Provide the (X, Y) coordinate of the cell's center where the given text is located.  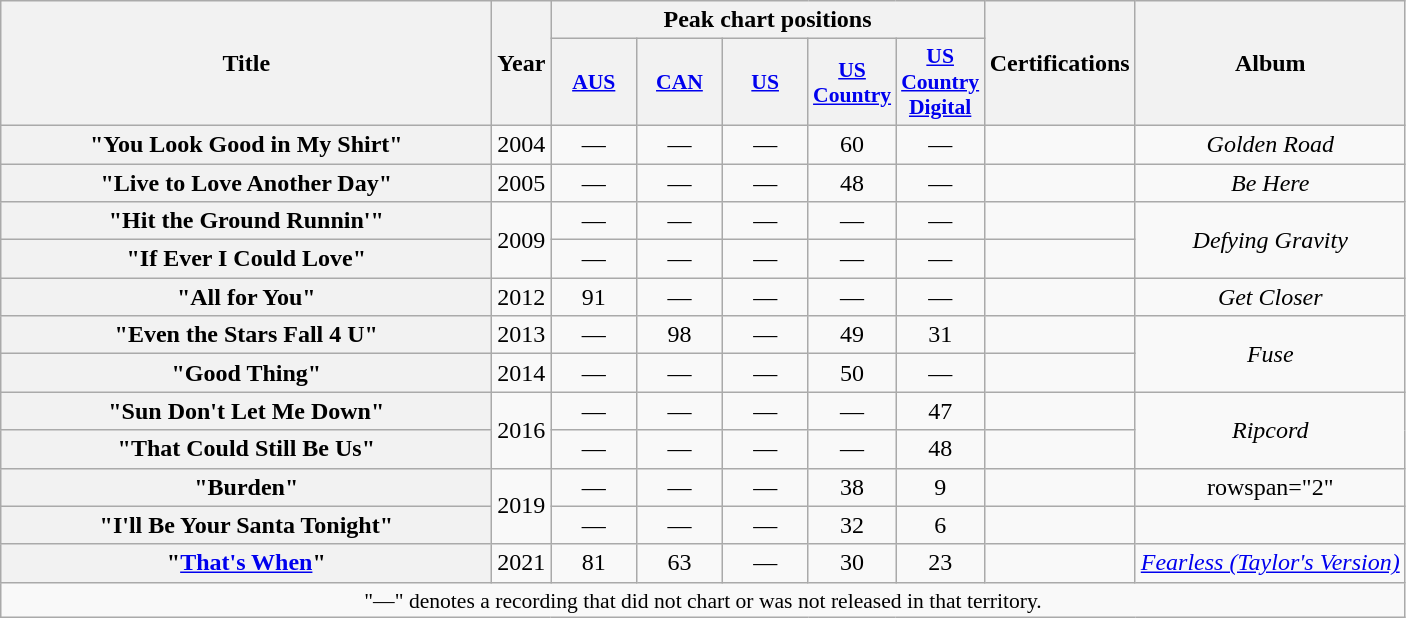
Year (522, 64)
98 (680, 335)
38 (852, 487)
"Hit the Ground Runnin'" (246, 221)
60 (852, 144)
2005 (522, 183)
"Burden" (246, 487)
91 (594, 297)
81 (594, 563)
2009 (522, 240)
"That's When" (246, 563)
32 (852, 525)
CAN (680, 82)
"I'll Be Your Santa Tonight" (246, 525)
US (765, 82)
2016 (522, 430)
"Good Thing" (246, 373)
2013 (522, 335)
Peak chart positions (768, 20)
23 (940, 563)
"You Look Good in My Shirt" (246, 144)
2019 (522, 506)
2004 (522, 144)
"Even the Stars Fall 4 U" (246, 335)
"—" denotes a recording that did not chart or was not released in that territory. (703, 600)
47 (940, 411)
Title (246, 64)
Certifications (1060, 64)
49 (852, 335)
Golden Road (1270, 144)
Fearless (Taylor's Version) (1270, 563)
Ripcord (1270, 430)
31 (940, 335)
2012 (522, 297)
Fuse (1270, 354)
Be Here (1270, 183)
6 (940, 525)
2021 (522, 563)
"If Ever I Could Love" (246, 259)
rowspan="2" (1270, 487)
2014 (522, 373)
50 (852, 373)
Defying Gravity (1270, 240)
"Sun Don't Let Me Down" (246, 411)
63 (680, 563)
"Live to Love Another Day" (246, 183)
US Country Digital (940, 82)
AUS (594, 82)
30 (852, 563)
9 (940, 487)
Album (1270, 64)
Get Closer (1270, 297)
"All for You" (246, 297)
USCountry (852, 82)
"That Could Still Be Us" (246, 449)
